Pinpoint the cell where the given text exists, returning its [X, Y] midpoint coordinate. 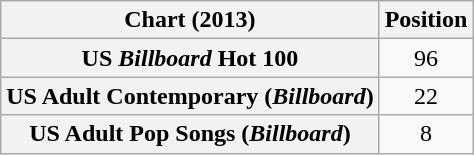
96 [426, 58]
8 [426, 134]
Position [426, 20]
Chart (2013) [190, 20]
US Adult Pop Songs (Billboard) [190, 134]
22 [426, 96]
US Billboard Hot 100 [190, 58]
US Adult Contemporary (Billboard) [190, 96]
